Return [X, Y] of the center of cell containing provided text 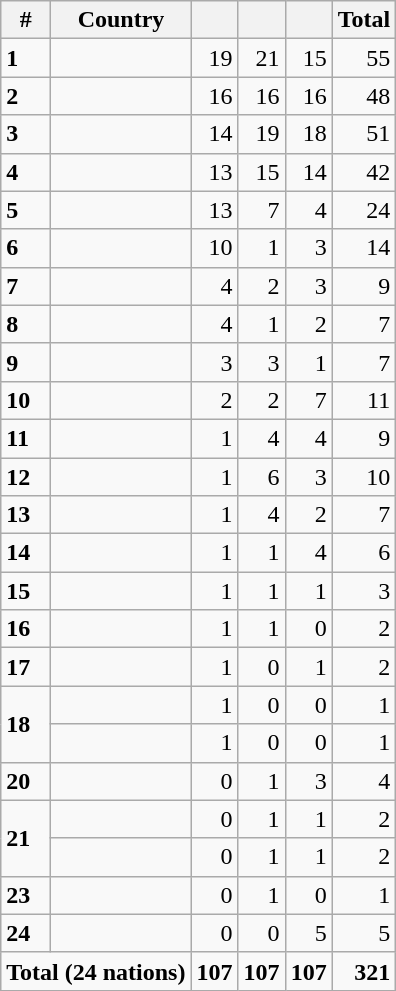
51 [364, 134]
Country [121, 20]
# [26, 20]
17 [26, 667]
12 [26, 477]
42 [364, 172]
Total (24 nations) [96, 971]
48 [364, 96]
20 [26, 781]
321 [364, 971]
23 [26, 895]
55 [364, 58]
8 [26, 324]
Total [364, 20]
